From the cell containing the given text, extract its center point as (X, Y) coordinate. 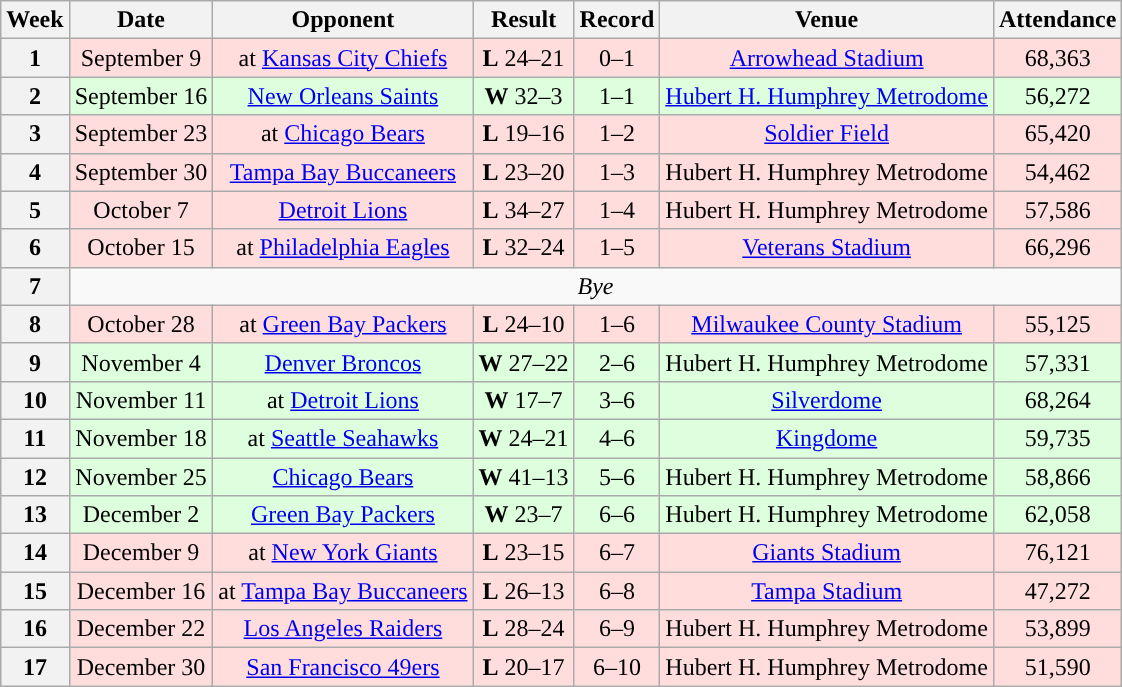
14 (35, 553)
Date (141, 20)
L 26–13 (524, 591)
Veterans Stadium (827, 248)
6–6 (617, 515)
at Chicago Bears (343, 134)
September 30 (141, 172)
New Orleans Saints (343, 96)
16 (35, 629)
56,272 (1057, 96)
51,590 (1057, 667)
L 32–24 (524, 248)
76,121 (1057, 553)
Giants Stadium (827, 553)
3–6 (617, 400)
L 34–27 (524, 210)
W 32–3 (524, 96)
66,296 (1057, 248)
November 4 (141, 362)
Soldier Field (827, 134)
Silverdome (827, 400)
September 16 (141, 96)
at New York Giants (343, 553)
W 27–22 (524, 362)
Arrowhead Stadium (827, 58)
at Philadelphia Eagles (343, 248)
L 23–15 (524, 553)
6–10 (617, 667)
1–5 (617, 248)
3 (35, 134)
at Detroit Lions (343, 400)
2 (35, 96)
Los Angeles Raiders (343, 629)
6–8 (617, 591)
5 (35, 210)
6 (35, 248)
1 (35, 58)
November 11 (141, 400)
L 24–10 (524, 324)
53,899 (1057, 629)
4–6 (617, 438)
W 41–13 (524, 477)
October 7 (141, 210)
65,420 (1057, 134)
September 23 (141, 134)
15 (35, 591)
Result (524, 20)
1–3 (617, 172)
November 25 (141, 477)
62,058 (1057, 515)
54,462 (1057, 172)
W 23–7 (524, 515)
W 17–7 (524, 400)
Bye (596, 286)
1–1 (617, 96)
Opponent (343, 20)
Tampa Bay Buccaneers (343, 172)
at Green Bay Packers (343, 324)
Detroit Lions (343, 210)
L 24–21 (524, 58)
17 (35, 667)
57,586 (1057, 210)
0–1 (617, 58)
68,264 (1057, 400)
13 (35, 515)
1–2 (617, 134)
December 2 (141, 515)
Attendance (1057, 20)
6–9 (617, 629)
12 (35, 477)
59,735 (1057, 438)
Green Bay Packers (343, 515)
68,363 (1057, 58)
W 24–21 (524, 438)
1–4 (617, 210)
Kingdome (827, 438)
October 15 (141, 248)
L 23–20 (524, 172)
November 18 (141, 438)
Venue (827, 20)
Chicago Bears (343, 477)
58,866 (1057, 477)
2–6 (617, 362)
8 (35, 324)
L 19–16 (524, 134)
December 16 (141, 591)
7 (35, 286)
1–6 (617, 324)
L 20–17 (524, 667)
December 9 (141, 553)
4 (35, 172)
at Kansas City Chiefs (343, 58)
at Tampa Bay Buccaneers (343, 591)
December 30 (141, 667)
Week (35, 20)
6–7 (617, 553)
December 22 (141, 629)
Denver Broncos (343, 362)
October 28 (141, 324)
Record (617, 20)
5–6 (617, 477)
57,331 (1057, 362)
10 (35, 400)
11 (35, 438)
Tampa Stadium (827, 591)
September 9 (141, 58)
55,125 (1057, 324)
9 (35, 362)
47,272 (1057, 591)
San Francisco 49ers (343, 667)
Milwaukee County Stadium (827, 324)
L 28–24 (524, 629)
at Seattle Seahawks (343, 438)
